Determine the (x, y) coordinate at the center of the cell enclosing the given text.  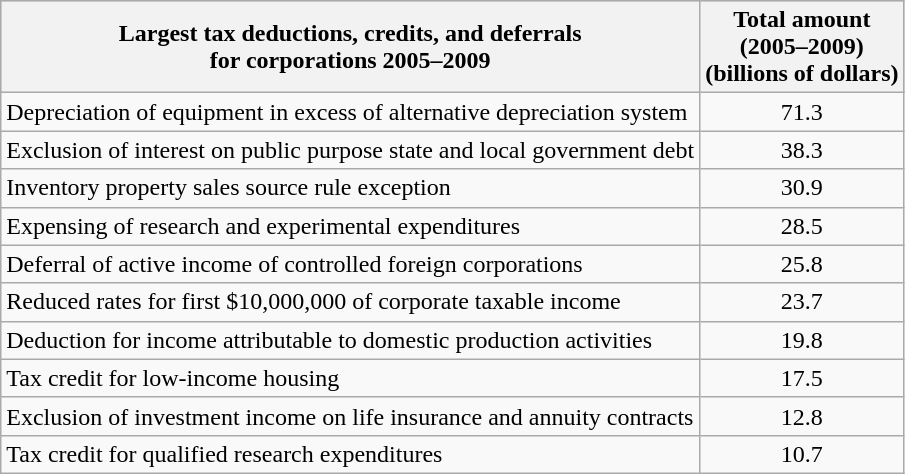
Depreciation of equipment in excess of alternative depreciation system (350, 112)
25.8 (802, 264)
Inventory property sales source rule exception (350, 188)
Largest tax deductions, credits, and deferrals for corporations 2005–2009 (350, 47)
Tax credit for low-income housing (350, 378)
Tax credit for qualified research expenditures (350, 454)
Exclusion of interest on public purpose state and local government debt (350, 150)
Exclusion of investment income on life insurance and annuity contracts (350, 416)
Deduction for income attributable to domestic production activities (350, 340)
71.3 (802, 112)
17.5 (802, 378)
Expensing of research and experimental expenditures (350, 226)
23.7 (802, 302)
38.3 (802, 150)
Deferral of active income of controlled foreign corporations (350, 264)
Total amount (2005–2009) (billions of dollars) (802, 47)
10.7 (802, 454)
19.8 (802, 340)
Reduced rates for first $10,000,000 of corporate taxable income (350, 302)
28.5 (802, 226)
12.8 (802, 416)
30.9 (802, 188)
